Return [x, y] of the center of cell containing provided text 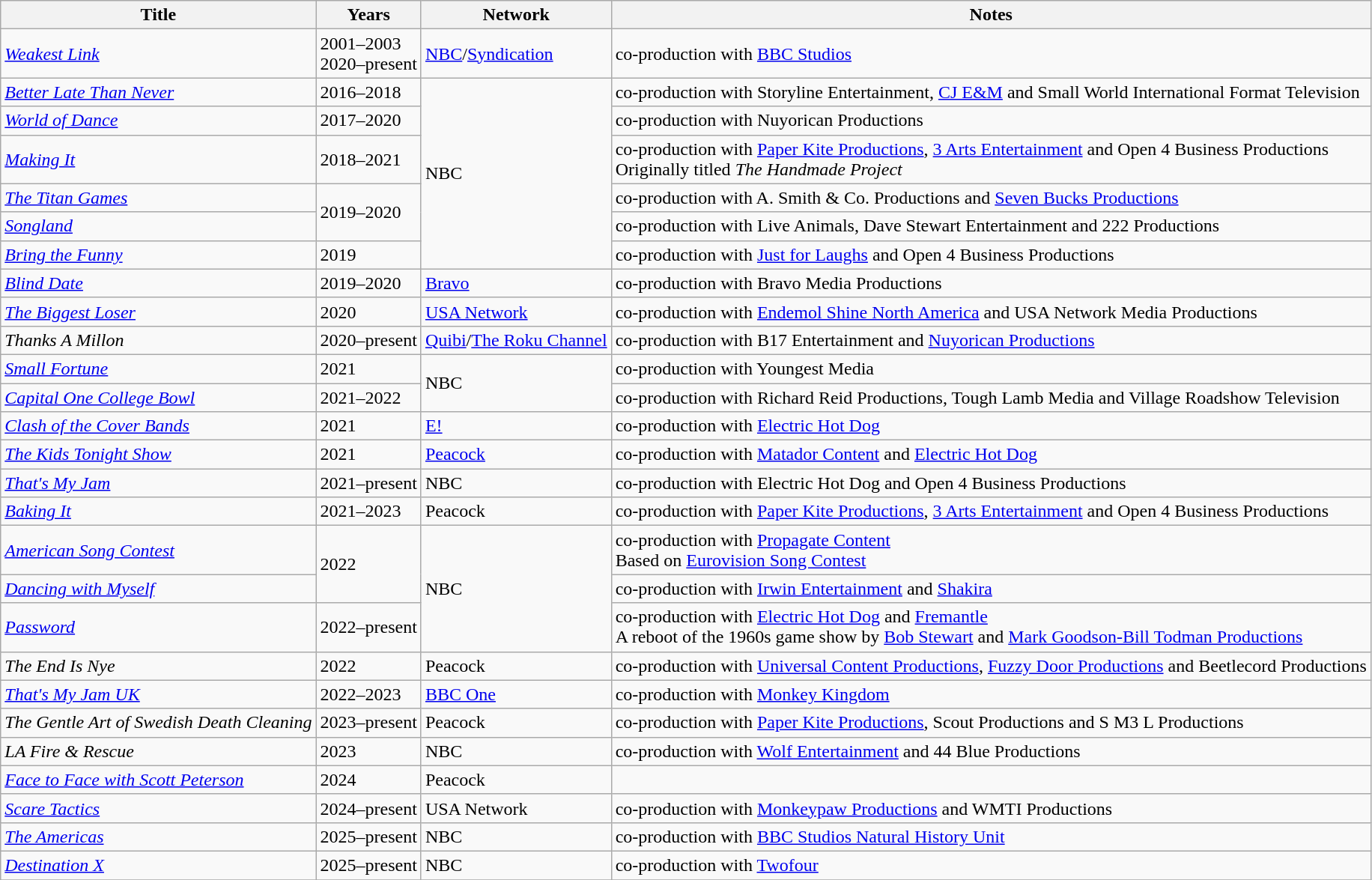
co-production with Wolf Entertainment and 44 Blue Productions [991, 751]
LA Fire & Rescue [159, 751]
E! [516, 426]
co-production with Bravo Media Productions [991, 283]
Clash of the Cover Bands [159, 426]
2021–present [368, 483]
That's My Jam [159, 483]
Bring the Funny [159, 255]
NBC/Syndication [516, 54]
co-production with Electric Hot Dog and FremantleA reboot of the 1960s game show by Bob Stewart and Mark Goodson-Bill Todman Productions [991, 628]
2021–2023 [368, 512]
co-production with Electric Hot Dog [991, 426]
Making It [159, 159]
Dancing with Myself [159, 589]
2022–present [368, 628]
2022–2023 [368, 694]
Password [159, 628]
co-production with A. Smith & Co. Productions and Seven Bucks Productions [991, 198]
Title [159, 15]
Small Fortune [159, 368]
co-production with Paper Kite Productions, 3 Arts Entertainment and Open 4 Business ProductionsOriginally titled The Handmade Project [991, 159]
co-production with Live Animals, Dave Stewart Entertainment and 222 Productions [991, 226]
The Biggest Loser [159, 312]
The Kids Tonight Show [159, 455]
Face to Face with Scott Peterson [159, 780]
co-production with Matador Content and Electric Hot Dog [991, 455]
co-production with Universal Content Productions, Fuzzy Door Productions and Beetlecord Productions [991, 666]
2020 [368, 312]
Better Late Than Never [159, 92]
co-production with Electric Hot Dog and Open 4 Business Productions [991, 483]
2024–present [368, 808]
co-production with Monkeypaw Productions and WMTI Productions [991, 808]
co-production with Irwin Entertainment and Shakira [991, 589]
BBC One [516, 694]
co-production with Nuyorican Productions [991, 121]
co-production with Youngest Media [991, 368]
Quibi/The Roku Channel [516, 340]
Scare Tactics [159, 808]
That's My Jam UK [159, 694]
Songland [159, 226]
The Gentle Art of Swedish Death Cleaning [159, 723]
The End Is Nye [159, 666]
co-production with Richard Reid Productions, Tough Lamb Media and Village Roadshow Television [991, 398]
Capital One College Bowl [159, 398]
Weakest Link [159, 54]
Destination X [159, 865]
The Americas [159, 837]
Notes [991, 15]
2021–2022 [368, 398]
co-production with Endemol Shine North America and USA Network Media Productions [991, 312]
Network [516, 15]
2024 [368, 780]
American Song Contest [159, 550]
co-production with Just for Laughs and Open 4 Business Productions [991, 255]
co-production with B17 Entertainment and Nuyorican Productions [991, 340]
co-production with BBC Studios [991, 54]
2020–present [368, 340]
2018–2021 [368, 159]
co-production with BBC Studios Natural History Unit [991, 837]
co-production with Storyline Entertainment, CJ E&M and Small World International Format Television [991, 92]
2001–20032020–present [368, 54]
co-production with Paper Kite Productions, 3 Arts Entertainment and Open 4 Business Productions [991, 512]
co-production with Monkey Kingdom [991, 694]
2023 [368, 751]
co-production with Paper Kite Productions, Scout Productions and S M3 L Productions [991, 723]
2017–2020 [368, 121]
co-production with Twofour [991, 865]
co-production with Propagate ContentBased on Eurovision Song Contest [991, 550]
Years [368, 15]
The Titan Games [159, 198]
World of Dance [159, 121]
Blind Date [159, 283]
Thanks A Millon [159, 340]
2016–2018 [368, 92]
Bravo [516, 283]
Baking It [159, 512]
2019 [368, 255]
2023–present [368, 723]
